Scan for the cell matching the given text and deliver its (X, Y) coordinate at center. 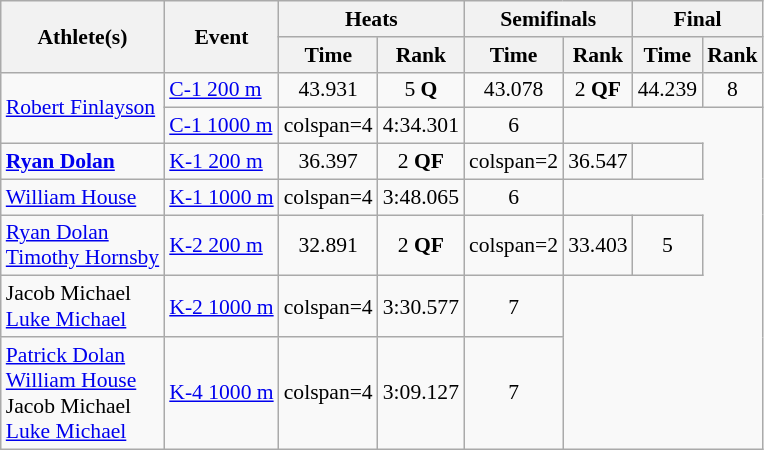
43.078 (514, 90)
33.403 (598, 246)
Final (698, 19)
K-1 200 m (221, 162)
32.891 (328, 246)
William House (82, 197)
Patrick DolanWilliam HouseJacob MichaelLuke Michael (82, 393)
Heats (372, 19)
C-1 1000 m (221, 126)
Ryan Dolan (82, 162)
Event (221, 36)
Athlete(s) (82, 36)
44.239 (668, 90)
K-2 200 m (221, 246)
36.397 (328, 162)
3:30.577 (421, 306)
5 (668, 246)
K-2 1000 m (221, 306)
4:34.301 (421, 126)
36.547 (598, 162)
3:09.127 (421, 393)
Semifinals (548, 19)
Robert Finlayson (82, 108)
43.931 (328, 90)
Jacob MichaelLuke Michael (82, 306)
3:48.065 (421, 197)
C-1 200 m (221, 90)
Ryan DolanTimothy Hornsby (82, 246)
K-4 1000 m (221, 393)
5 Q (421, 90)
K-1 1000 m (221, 197)
8 (732, 90)
